Search for the cell housing the specified text and yield its (X, Y) center coordinate. 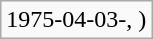
1975-04-03-, ) (76, 20)
